Search for the cell housing the specified text and yield its (x, y) center coordinate. 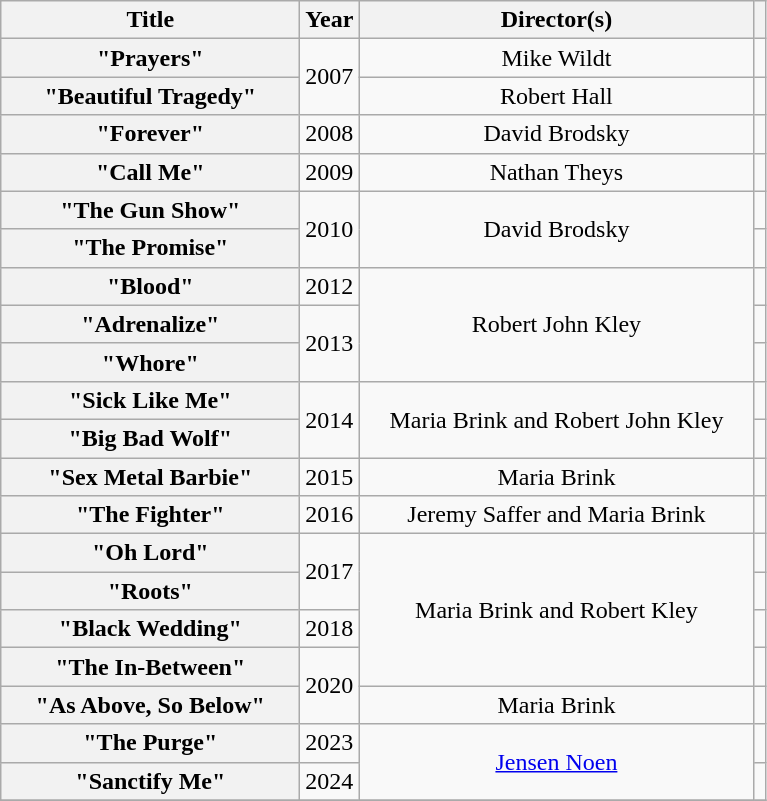
"Roots" (150, 591)
2023 (330, 743)
"The Promise" (150, 248)
Jensen Noen (556, 762)
Director(s) (556, 20)
2016 (330, 515)
2014 (330, 419)
2013 (330, 343)
Maria Brink and Robert John Kley (556, 419)
"Blood" (150, 286)
Year (330, 20)
Mike Wildt (556, 58)
"Forever" (150, 134)
"Whore" (150, 362)
2020 (330, 686)
"As Above, So Below" (150, 705)
2015 (330, 477)
"Black Wedding" (150, 629)
"The Gun Show" (150, 210)
"Adrenalize" (150, 324)
2010 (330, 229)
Robert Hall (556, 96)
"The In-Between" (150, 667)
"Big Bad Wolf" (150, 438)
"Prayers" (150, 58)
"Sanctify Me" (150, 781)
2009 (330, 172)
"Call Me" (150, 172)
Maria Brink and Robert Kley (556, 610)
"Beautiful Tragedy" (150, 96)
"Sex Metal Barbie" (150, 477)
2017 (330, 572)
"The Fighter" (150, 515)
2024 (330, 781)
2008 (330, 134)
Title (150, 20)
2007 (330, 77)
Jeremy Saffer and Maria Brink (556, 515)
Nathan Theys (556, 172)
"The Purge" (150, 743)
"Oh Lord" (150, 553)
Robert John Kley (556, 324)
"Sick Like Me" (150, 400)
2012 (330, 286)
2018 (330, 629)
